Output the (X, Y) coordinate of the center of the cell containing the given text.  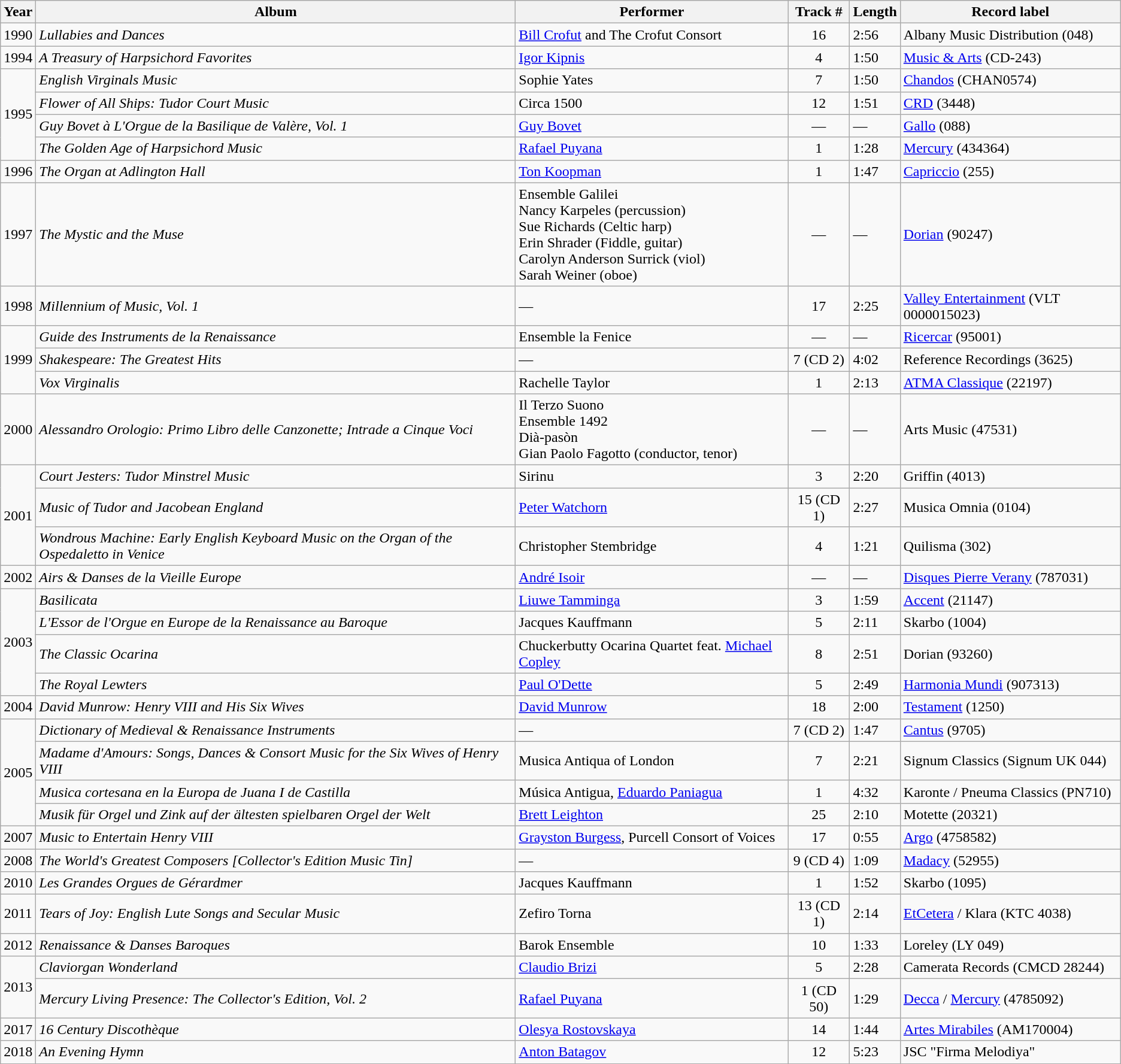
Capriccio (255) (1010, 171)
Renaissance & Danses Baroques (275, 945)
The Organ at Adlington Hall (275, 171)
Skarbo (1095) (1010, 883)
Signum Classics (Signum UK 044) (1010, 760)
André Isoir (652, 577)
4:02 (875, 359)
CRD (3448) (1010, 103)
Christopher Stembridge (652, 546)
Performer (652, 12)
David Munrow: Henry VIII and His Six Wives (275, 707)
2:11 (875, 623)
Vox Virginalis (275, 383)
Camerata Records (CMCD 28244) (1010, 968)
2:51 (875, 654)
2012 (18, 945)
1998 (18, 305)
2:00 (875, 707)
Valley Entertainment (VLT 0000015023) (1010, 305)
Ton Koopman (652, 171)
2008 (18, 860)
Dorian (93260) (1010, 654)
L'Essor de l'Orgue en Europe de la Renaissance au Baroque (275, 623)
Mercury (434364) (1010, 148)
Loreley (LY 049) (1010, 945)
1994 (18, 57)
2:10 (875, 814)
Gallo (088) (1010, 126)
Quilisma (302) (1010, 546)
1999 (18, 359)
The Royal Lewters (275, 684)
15 (CD 1) (819, 508)
2:13 (875, 383)
Albany Music Distribution (048) (1010, 35)
2017 (18, 1029)
1:52 (875, 883)
English Virginals Music (275, 80)
ATMA Classique (22197) (1010, 383)
Guide des Instruments de la Renaissance (275, 337)
2:56 (875, 35)
Tears of Joy: English Lute Songs and Secular Music (275, 914)
The World's Greatest Composers [Collector's Edition Music Tin] (275, 860)
Chandos (CHAN0574) (1010, 80)
18 (819, 707)
Madacy (52955) (1010, 860)
2004 (18, 707)
Motette (20321) (1010, 814)
Guy Bovet à L'Orgue de la Basilique de Valère, Vol. 1 (275, 126)
Airs & Danses de la Vieille Europe (275, 577)
Music to Entertain Henry VIII (275, 837)
Barok Ensemble (652, 945)
14 (819, 1029)
Circa 1500 (652, 103)
25 (819, 814)
8 (819, 654)
Igor Kipnis (652, 57)
Skarbo (1004) (1010, 623)
Liuwe Tamminga (652, 600)
Record label (1010, 12)
Peter Watchorn (652, 508)
1:33 (875, 945)
Ricercar (95001) (1010, 337)
Música Antigua, Eduardo Paniagua (652, 792)
Testament (1250) (1010, 707)
Musica Omnia (0104) (1010, 508)
Ensemble la Fenice (652, 337)
Chuckerbutty Ocarina Quartet feat. Michael Copley (652, 654)
Bill Crofut and The Crofut Consort (652, 35)
2001 (18, 516)
Mercury Living Presence: The Collector's Edition, Vol. 2 (275, 999)
Album (275, 12)
Claviorgan Wonderland (275, 968)
2:21 (875, 760)
1 (CD 50) (819, 999)
1:28 (875, 148)
9 (CD 4) (819, 860)
Year (18, 12)
2007 (18, 837)
Claudio Brizi (652, 968)
Lullabies and Dances (275, 35)
1:59 (875, 600)
2:28 (875, 968)
10 (819, 945)
Sirinu (652, 477)
Disques Pierre Verany (787031) (1010, 577)
Les Grandes Orgues de Gérardmer (275, 883)
4:32 (875, 792)
Rachelle Taylor (652, 383)
An Evening Hymn (275, 1052)
Guy Bovet (652, 126)
0:55 (875, 837)
The Classic Ocarina (275, 654)
EtCetera / Klara (KTC 4038) (1010, 914)
Basilicata (275, 600)
Track # (819, 12)
Artes Mirabiles (AM170004) (1010, 1029)
2005 (18, 772)
1997 (18, 235)
The Golden Age of Harpsichord Music (275, 148)
2002 (18, 577)
Brett Leighton (652, 814)
Shakespeare: The Greatest Hits (275, 359)
David Munrow (652, 707)
1:29 (875, 999)
2:25 (875, 305)
Anton Batagov (652, 1052)
2003 (18, 642)
Length (875, 12)
1:51 (875, 103)
Paul O'Dette (652, 684)
Musica Antiqua of London (652, 760)
Reference Recordings (3625) (1010, 359)
2013 (18, 987)
2:49 (875, 684)
Grayston Burgess, Purcell Consort of Voices (652, 837)
Arts Music (47531) (1010, 430)
Ensemble GalileiNancy Karpeles (percussion)Sue Richards (Celtic harp)Erin Shrader (Fiddle, guitar)Carolyn Anderson Surrick (viol)Sarah Weiner (oboe) (652, 235)
16 (819, 35)
2018 (18, 1052)
16 Century Discothèque (275, 1029)
Alessandro Orologio: Primo Libro delle Canzonette; Intrade a Cinque Voci (275, 430)
1990 (18, 35)
2:14 (875, 914)
Musik für Orgel und Zink auf der ältesten spielbaren Orgel der Welt (275, 814)
Decca / Mercury (4785092) (1010, 999)
Dorian (90247) (1010, 235)
Flower of All Ships: Tudor Court Music (275, 103)
Music & Arts (CD-243) (1010, 57)
2:27 (875, 508)
1:09 (875, 860)
Dictionary of Medieval & Renaissance Instruments (275, 730)
1:44 (875, 1029)
1:21 (875, 546)
Accent (21147) (1010, 600)
Zefiro Torna (652, 914)
5:23 (875, 1052)
Court Jesters: Tudor Minstrel Music (275, 477)
The Mystic and the Muse (275, 235)
1995 (18, 114)
2011 (18, 914)
2010 (18, 883)
Madame d'Amours: Songs, Dances & Consort Music for the Six Wives of Henry VIII (275, 760)
Karonte / Pneuma Classics (PN710) (1010, 792)
Wondrous Machine: Early English Keyboard Music on the Organ of the Ospedaletto in Venice (275, 546)
Il Terzo SuonoEnsemble 1492Dià-pasònGian Paolo Fagotto (conductor, tenor) (652, 430)
Harmonia Mundi (907313) (1010, 684)
Sophie Yates (652, 80)
JSC "Firma Melodiya" (1010, 1052)
Music of Tudor and Jacobean England (275, 508)
2000 (18, 430)
1996 (18, 171)
Musica cortesana en la Europa de Juana I de Castilla (275, 792)
2:20 (875, 477)
Cantus (9705) (1010, 730)
Argo (4758582) (1010, 837)
Griffin (4013) (1010, 477)
A Treasury of Harpsichord Favorites (275, 57)
Olesya Rostovskaya (652, 1029)
Millennium of Music, Vol. 1 (275, 305)
13 (CD 1) (819, 914)
